Determine the (x, y) coordinate at the center of the cell enclosing the given text.  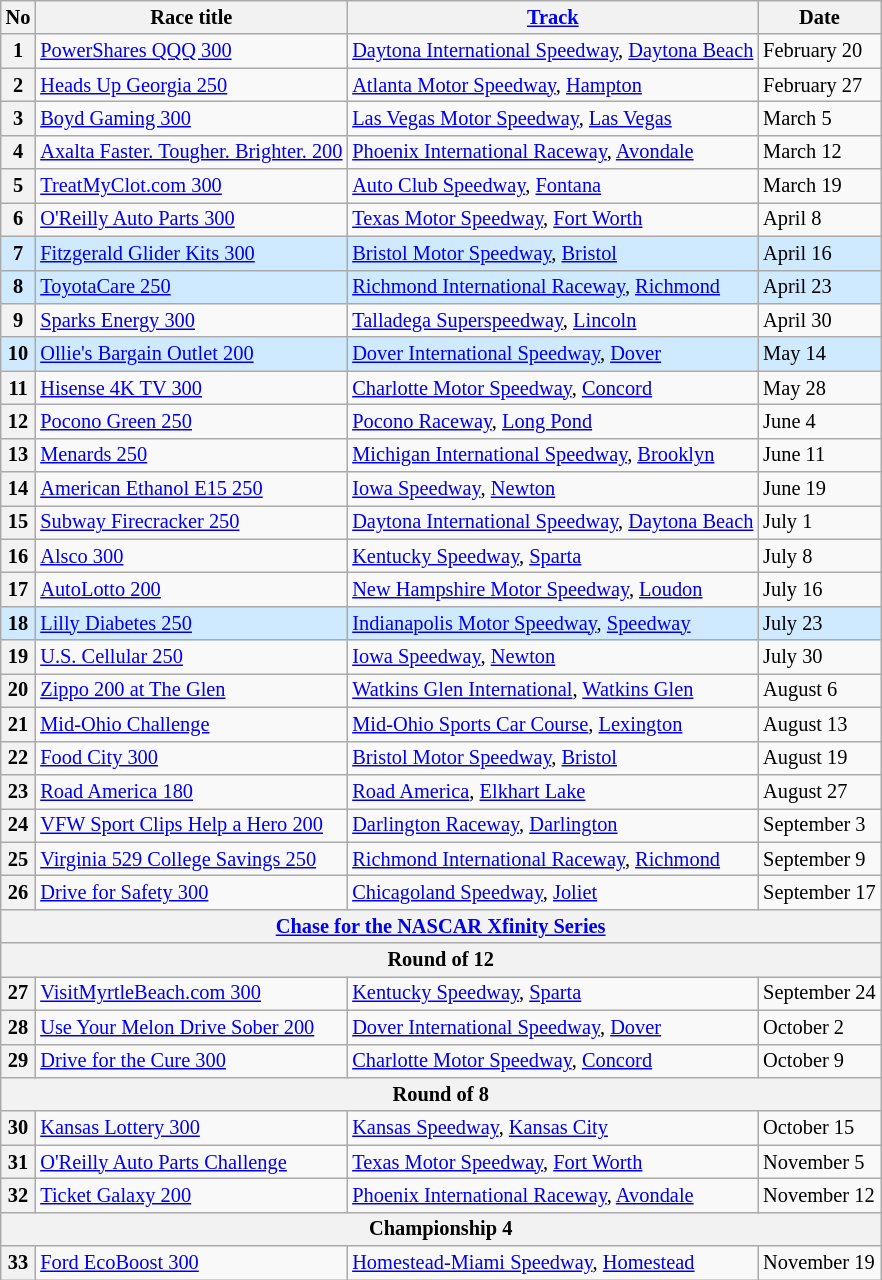
Food City 300 (191, 758)
Auto Club Speedway, Fontana (552, 186)
Talladega Superspeedway, Lincoln (552, 320)
18 (18, 623)
Subway Firecracker 250 (191, 522)
1 (18, 51)
3 (18, 118)
Las Vegas Motor Speedway, Las Vegas (552, 118)
Hisense 4K TV 300 (191, 388)
27 (18, 993)
Kansas Speedway, Kansas City (552, 1128)
Drive for Safety 300 (191, 892)
April 16 (819, 253)
March 19 (819, 186)
New Hampshire Motor Speedway, Loudon (552, 589)
March 12 (819, 152)
May 28 (819, 388)
June 19 (819, 489)
Round of 8 (441, 1094)
Sparks Energy 300 (191, 320)
August 19 (819, 758)
Road America, Elkhart Lake (552, 791)
O'Reilly Auto Parts Challenge (191, 1162)
July 30 (819, 657)
Fitzgerald Glider Kits 300 (191, 253)
20 (18, 690)
30 (18, 1128)
Date (819, 17)
4 (18, 152)
Championship 4 (441, 1229)
April 23 (819, 287)
October 15 (819, 1128)
29 (18, 1061)
6 (18, 219)
21 (18, 724)
Heads Up Georgia 250 (191, 85)
12 (18, 421)
VisitMyrtleBeach.com 300 (191, 993)
11 (18, 388)
May 14 (819, 354)
July 16 (819, 589)
2 (18, 85)
September 24 (819, 993)
August 27 (819, 791)
April 8 (819, 219)
Pocono Green 250 (191, 421)
July 23 (819, 623)
PowerShares QQQ 300 (191, 51)
June 4 (819, 421)
Ford EcoBoost 300 (191, 1263)
November 19 (819, 1263)
February 27 (819, 85)
5 (18, 186)
American Ethanol E15 250 (191, 489)
September 3 (819, 825)
AutoLotto 200 (191, 589)
24 (18, 825)
28 (18, 1027)
September 9 (819, 859)
September 17 (819, 892)
Chicagoland Speedway, Joliet (552, 892)
ToyotaCare 250 (191, 287)
26 (18, 892)
O'Reilly Auto Parts 300 (191, 219)
17 (18, 589)
Virginia 529 College Savings 250 (191, 859)
Axalta Faster. Tougher. Brighter. 200 (191, 152)
Watkins Glen International, Watkins Glen (552, 690)
Drive for the Cure 300 (191, 1061)
Indianapolis Motor Speedway, Speedway (552, 623)
Kansas Lottery 300 (191, 1128)
Ticket Galaxy 200 (191, 1195)
10 (18, 354)
October 2 (819, 1027)
U.S. Cellular 250 (191, 657)
Darlington Raceway, Darlington (552, 825)
32 (18, 1195)
14 (18, 489)
Round of 12 (441, 960)
Ollie's Bargain Outlet 200 (191, 354)
7 (18, 253)
April 30 (819, 320)
25 (18, 859)
19 (18, 657)
Mid-Ohio Challenge (191, 724)
Lilly Diabetes 250 (191, 623)
13 (18, 455)
Race title (191, 17)
Road America 180 (191, 791)
Zippo 200 at The Glen (191, 690)
22 (18, 758)
Pocono Raceway, Long Pond (552, 421)
8 (18, 287)
November 12 (819, 1195)
Menards 250 (191, 455)
November 5 (819, 1162)
15 (18, 522)
Homestead-Miami Speedway, Homestead (552, 1263)
Michigan International Speedway, Brooklyn (552, 455)
23 (18, 791)
Chase for the NASCAR Xfinity Series (441, 926)
33 (18, 1263)
16 (18, 556)
July 1 (819, 522)
August 6 (819, 690)
Alsco 300 (191, 556)
October 9 (819, 1061)
Mid-Ohio Sports Car Course, Lexington (552, 724)
March 5 (819, 118)
VFW Sport Clips Help a Hero 200 (191, 825)
Boyd Gaming 300 (191, 118)
July 8 (819, 556)
Use Your Melon Drive Sober 200 (191, 1027)
August 13 (819, 724)
June 11 (819, 455)
Track (552, 17)
9 (18, 320)
February 20 (819, 51)
31 (18, 1162)
No (18, 17)
Atlanta Motor Speedway, Hampton (552, 85)
TreatMyClot.com 300 (191, 186)
